Output the (x, y) coordinate of the center of the cell containing the given text.  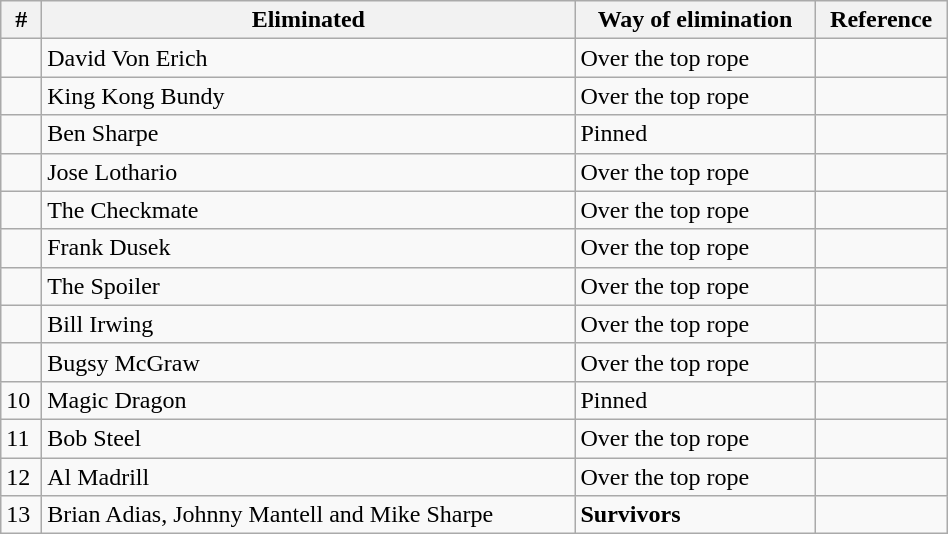
David Von Erich (308, 58)
Bugsy McGraw (308, 362)
Bob Steel (308, 438)
Way of elimination (695, 20)
Jose Lothario (308, 172)
Ben Sharpe (308, 134)
Magic Dragon (308, 400)
12 (22, 477)
Bill Irwing (308, 324)
The Checkmate (308, 210)
11 (22, 438)
Brian Adias, Johnny Mantell and Mike Sharpe (308, 515)
Al Madrill (308, 477)
King Kong Bundy (308, 96)
Eliminated (308, 20)
Frank Dusek (308, 248)
The Spoiler (308, 286)
13 (22, 515)
10 (22, 400)
# (22, 20)
Reference (881, 20)
Survivors (695, 515)
